Determine the [X, Y] coordinate at the center of the cell enclosing the given text.  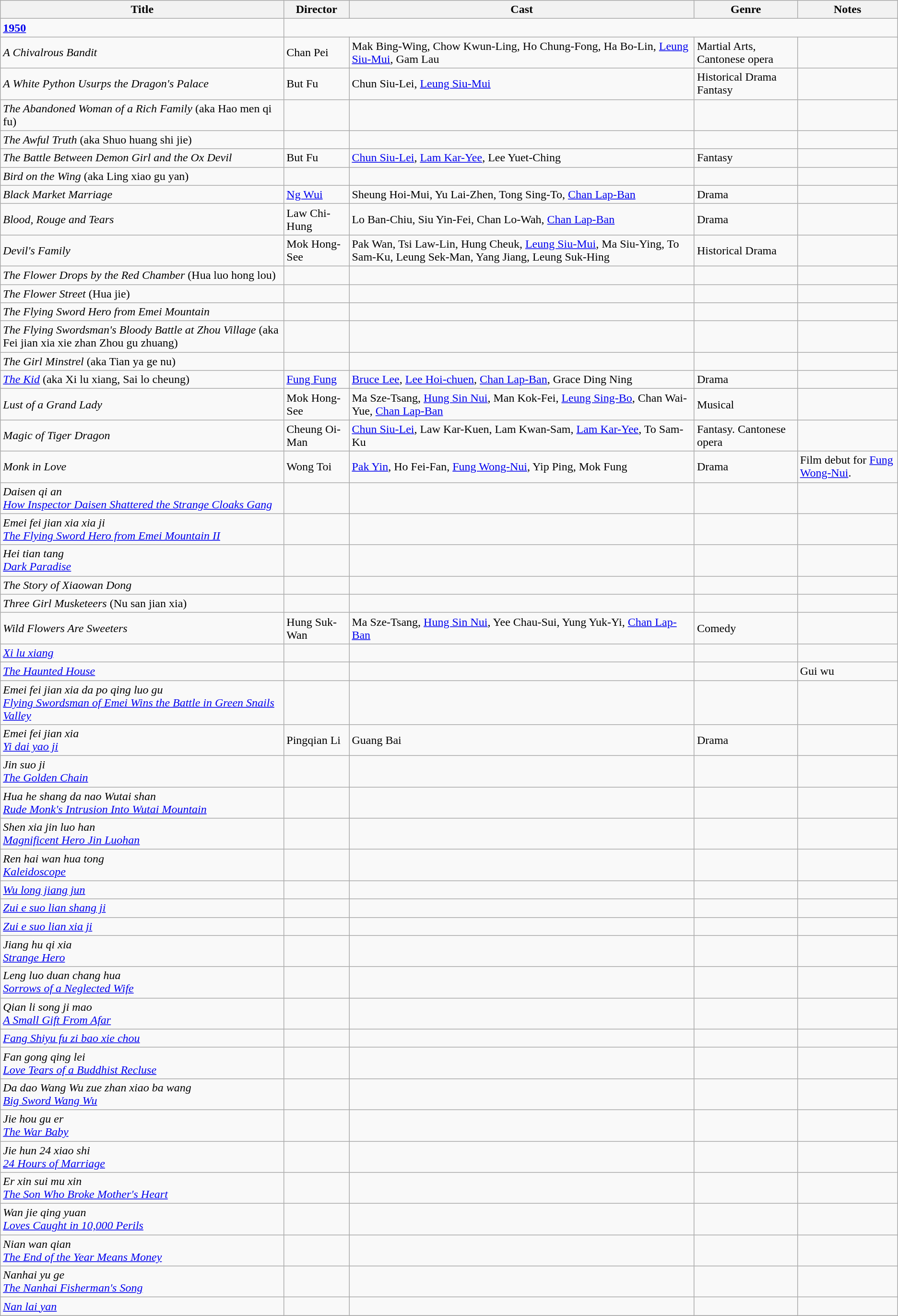
Fan gong qing lei Love Tears of a Buddhist Recluse [142, 1063]
Wild Flowers Are Sweeters [142, 628]
Ren hai wan hua tongKaleidoscope [142, 865]
Comedy [745, 628]
Jin suo jiThe Golden Chain [142, 772]
Bird on the Wing (aka Ling xiao gu yan) [142, 176]
Hung Suk-Wan [317, 628]
Fang Shiyu fu zi bao xie chou [142, 1038]
Gui wu [847, 671]
The Kid (aka Xi lu xiang, Sai lo cheung) [142, 380]
Fantasy [745, 158]
Nan lai yan [142, 1306]
The Girl Minstrel (aka Tian ya ge nu) [142, 361]
Wu long jiang jun [142, 890]
1950 [142, 28]
Jiang hu qi xiaStrange Hero [142, 951]
Da dao Wang Wu zue zhan xiao ba wang Big Sword Wang Wu [142, 1094]
Notes [847, 10]
Ma Sze-Tsang, Hung Sin Nui, Man Kok-Fei, Leung Sing-Bo, Chan Wai-Yue, Chan Lap-Ban [522, 404]
Qian li song ji mao A Small Gift From Afar [142, 1014]
The Flying Sword Hero from Emei Mountain [142, 312]
Chun Siu-Lei, Law Kar-Kuen, Lam Kwan-Sam, Lam Kar-Yee, To Sam-Ku [522, 436]
Wan jie qing yuan Loves Caught in 10,000 Perils [142, 1219]
The Flower Drops by the Red Chamber (Hua luo hong lou) [142, 275]
The Flying Swordsman's Bloody Battle at Zhou Village (aka Fei jian xia xie zhan Zhou gu zhuang) [142, 337]
Film debut for Fung Wong-Nui. [847, 467]
A Chivalrous Bandit [142, 53]
The Flower Street (Hua jie) [142, 293]
Black Market Marriage [142, 194]
Genre [745, 10]
Pak Wan, Tsi Law-Lin, Hung Cheuk, Leung Siu-Mui, Ma Siu-Ying, To Sam-Ku, Leung Sek-Man, Yang Jiang, Leung Suk-Hing [522, 251]
Musical [745, 404]
A White Python Usurps the Dragon's Palace [142, 84]
Guang Bai [522, 740]
Devil's Family [142, 251]
Ng Wui [317, 194]
Chun Siu-Lei, Leung Siu-Mui [522, 84]
Er xin sui mu xin The Son Who Broke Mother's Heart [142, 1188]
Martial Arts, Cantonese opera [745, 53]
Cheung Oi-Man [317, 436]
Hei tian tang Dark Paradise [142, 561]
Shen xia jin luo han Magnificent Hero Jin Luohan [142, 834]
Pingqian Li [317, 740]
Historical Drama Fantasy [745, 84]
Mak Bing-Wing, Chow Kwun-Ling, Ho Chung-Fong, Ha Bo-Lin, Leung Siu-Mui, Gam Lau [522, 53]
Jie hou gu er The War Baby [142, 1125]
Emei fei jian xia da po qing luo guFlying Swordsman of Emei Wins the Battle in Green Snails Valley [142, 703]
The Story of Xiaowan Dong [142, 585]
Wong Toi [317, 467]
Daisen qi an How Inspector Daisen Shattered the Strange Cloaks Gang [142, 498]
Magic of Tiger Dragon [142, 436]
Pak Yin, Ho Fei-Fan, Fung Wong-Nui, Yip Ping, Mok Fung [522, 467]
The Haunted House [142, 671]
Fantasy. Cantonese opera [745, 436]
Hua he shang da nao Wutai shan Rude Monk's Intrusion Into Wutai Mountain [142, 802]
Xi lu xiang [142, 653]
The Battle Between Demon Girl and the Ox Devil [142, 158]
Zui e suo lian shang ji [142, 908]
Zui e suo lian xia ji [142, 926]
Bruce Lee, Lee Hoi-chuen, Chan Lap-Ban, Grace Ding Ning [522, 380]
Ma Sze-Tsang, Hung Sin Nui, Yee Chau-Sui, Yung Yuk-Yi, Chan Lap-Ban [522, 628]
Chan Pei [317, 53]
Lo Ban-Chiu, Siu Yin-Fei, Chan Lo-Wah, Chan Lap-Ban [522, 219]
Lust of a Grand Lady [142, 404]
Emei fei jian xiaYi dai yao ji [142, 740]
Blood, Rouge and Tears [142, 219]
The Abandoned Woman of a Rich Family (aka Hao men qi fu) [142, 115]
Leng luo duan chang hua Sorrows of a Neglected Wife [142, 982]
Jie hun 24 xiao shi 24 Hours of Marriage [142, 1157]
Law Chi-Hung [317, 219]
Fung Fung [317, 380]
Monk in Love [142, 467]
Nanhai yu ge The Nanhai Fisherman's Song [142, 1281]
Chun Siu-Lei, Lam Kar-Yee, Lee Yuet-Ching [522, 158]
Cast [522, 10]
Three Girl Musketeers (Nu san jian xia) [142, 603]
The Awful Truth (aka Shuo huang shi jie) [142, 140]
Sheung Hoi-Mui, Yu Lai-Zhen, Tong Sing-To, Chan Lap-Ban [522, 194]
Title [142, 10]
Emei fei jian xia xia jiThe Flying Sword Hero from Emei Mountain II [142, 529]
Nian wan qianThe End of the Year Means Money [142, 1251]
Historical Drama [745, 251]
Director [317, 10]
